Provide the [X, Y] coordinate of the cell's center where the given text is located.  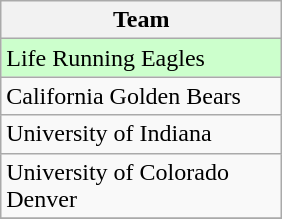
University of Colorado Denver [142, 186]
Life Running Eagles [142, 58]
Team [142, 20]
University of Indiana [142, 134]
California Golden Bears [142, 96]
